Extract the [X, Y] coordinate from the center of the cell holding the provided text.  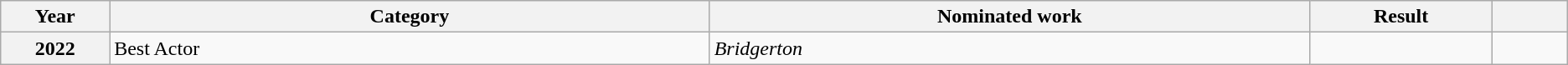
Year [55, 17]
Nominated work [1009, 17]
Best Actor [410, 48]
Category [410, 17]
Bridgerton [1009, 48]
2022 [55, 48]
Result [1401, 17]
